Locate the cell with the specified text and output its [X, Y] center coordinate. 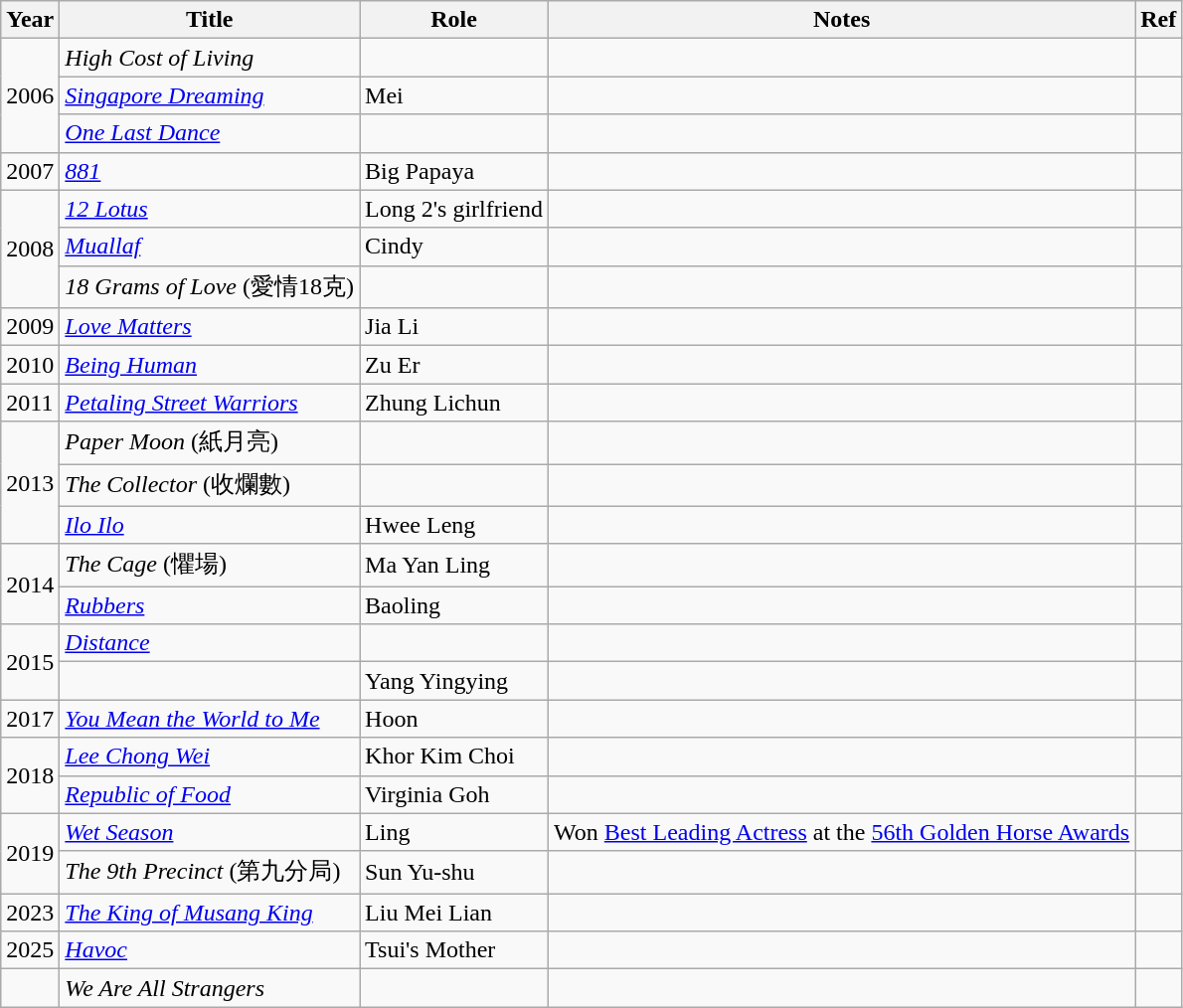
Tsui's Mother [454, 950]
2007 [30, 171]
2018 [30, 775]
2023 [30, 913]
Havoc [210, 950]
2017 [30, 719]
Singapore Dreaming [210, 95]
881 [210, 171]
One Last Dance [210, 133]
Zhung Lichun [454, 403]
Baoling [454, 605]
Jia Li [454, 327]
2014 [30, 585]
2009 [30, 327]
Distance [210, 643]
2010 [30, 365]
Petaling Street Warriors [210, 403]
2013 [30, 483]
18 Grams of Love (愛情18克) [210, 286]
12 Lotus [210, 209]
2006 [30, 95]
Long 2's girlfriend [454, 209]
Zu Er [454, 365]
Paper Moon (紙月亮) [210, 443]
Cindy [454, 247]
Role [454, 20]
Love Matters [210, 327]
Won Best Leading Actress at the 56th Golden Horse Awards [842, 832]
2008 [30, 249]
Virginia Goh [454, 794]
Wet Season [210, 832]
The Collector (收爛數) [210, 485]
Hwee Leng [454, 525]
High Cost of Living [210, 58]
2025 [30, 950]
Ling [454, 832]
We Are All Strangers [210, 988]
Ma Yan Ling [454, 565]
2019 [30, 853]
Sun Yu-shu [454, 873]
Ref [1159, 20]
Liu Mei Lian [454, 913]
Muallaf [210, 247]
Ilo Ilo [210, 525]
Yang Yingying [454, 681]
The Cage (懼場) [210, 565]
You Mean the World to Me [210, 719]
The 9th Precinct (第九分局) [210, 873]
The King of Musang King [210, 913]
Hoon [454, 719]
Mei [454, 95]
Republic of Food [210, 794]
Big Papaya [454, 171]
Khor Kim Choi [454, 756]
Rubbers [210, 605]
2015 [30, 662]
2011 [30, 403]
Year [30, 20]
Being Human [210, 365]
Title [210, 20]
Lee Chong Wei [210, 756]
Notes [842, 20]
